Search for the cell housing the specified text and yield its [x, y] center coordinate. 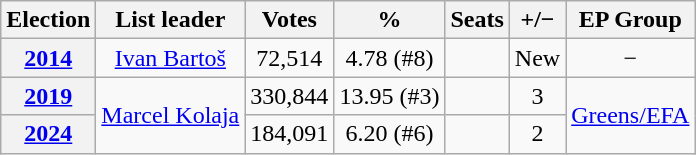
4.78 (#8) [390, 58]
2 [537, 134]
Votes [290, 20]
EP Group [630, 20]
% [390, 20]
184,091 [290, 134]
3 [537, 96]
13.95 (#3) [390, 96]
Ivan Bartoš [170, 58]
Election [48, 20]
Greens/EFA [630, 115]
2014 [48, 58]
72,514 [290, 58]
2024 [48, 134]
2019 [48, 96]
6.20 (#6) [390, 134]
Marcel Kolaja [170, 115]
Seats [477, 20]
− [630, 58]
+/− [537, 20]
New [537, 58]
330,844 [290, 96]
List leader [170, 20]
